For the text-containing cell, return its midpoint in [x, y] coordinate format. 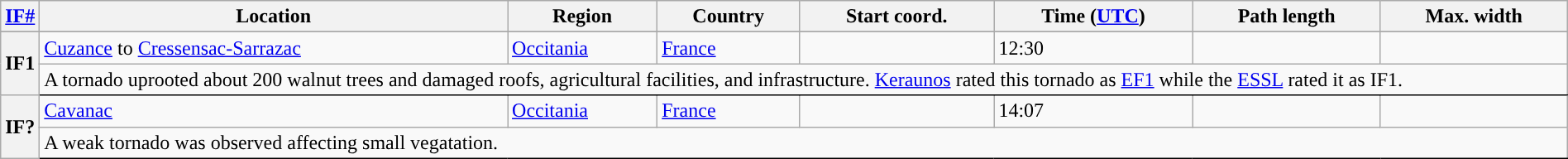
Region [582, 17]
Time (UTC) [1093, 17]
IF# [20, 17]
A weak tornado was observed affecting small vegatation. [804, 142]
Max. width [1474, 17]
IF1 [20, 64]
IF? [20, 127]
12:30 [1093, 48]
Start coord. [896, 17]
Path length [1287, 17]
14:07 [1093, 111]
Cuzance to Cressensac-Sarrazac [274, 48]
Country [729, 17]
Cavanac [274, 111]
Location [274, 17]
